Find where the given text appears and provide that cell's center as (X, Y) coordinate. 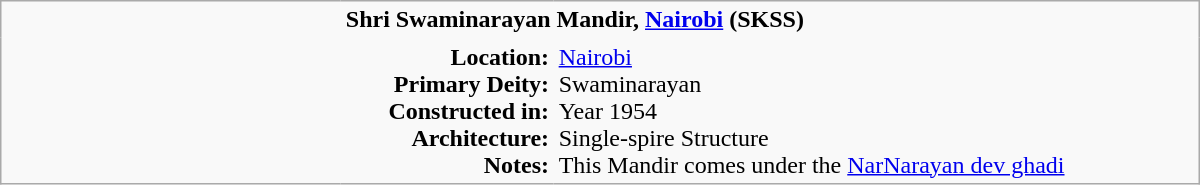
Location:Primary Deity:Constructed in:Architecture:Notes: (448, 110)
Shri Swaminarayan Mandir, Nairobi (SKSS) (770, 20)
Nairobi Swaminarayan Year 1954 Single-spire Structure This Mandir comes under the NarNarayan dev ghadi (876, 110)
